Detect which cell encompasses the target text, then output its [X, Y] center coordinate. 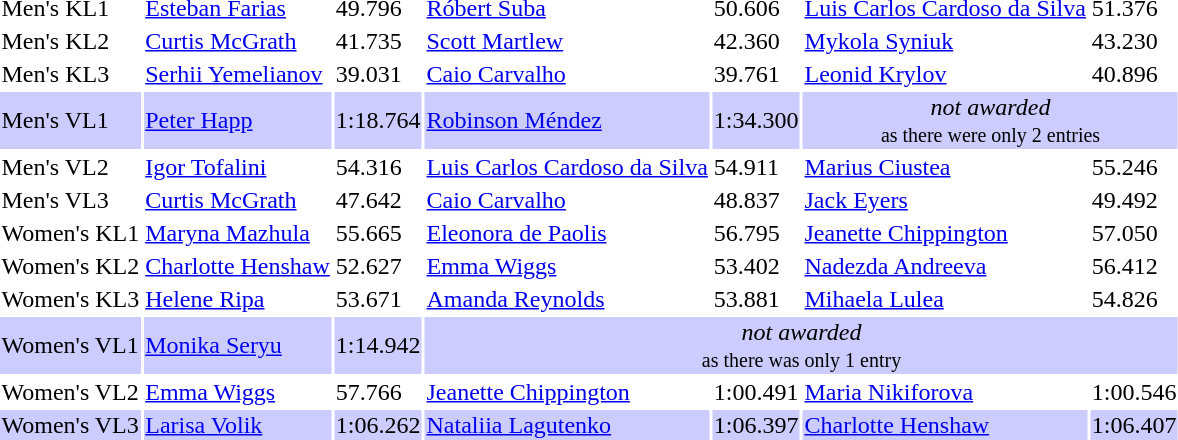
Robinson Méndez [567, 120]
54.826 [1134, 299]
Mihaela Lulea [945, 299]
1:06.407 [1134, 425]
Men's KL2 [70, 41]
Amanda Reynolds [567, 299]
52.627 [378, 266]
39.761 [756, 74]
1:00.546 [1134, 392]
54.316 [378, 167]
Igor Tofalini [238, 167]
53.881 [756, 299]
Maryna Mazhula [238, 233]
Men's VL3 [70, 200]
53.671 [378, 299]
Jack Eyers [945, 200]
Women's VL3 [70, 425]
42.360 [756, 41]
57.050 [1134, 233]
1:34.300 [756, 120]
47.642 [378, 200]
Nataliia Lagutenko [567, 425]
Men's VL2 [70, 167]
Serhii Yemelianov [238, 74]
40.896 [1134, 74]
Larisa Volik [238, 425]
56.795 [756, 233]
55.246 [1134, 167]
43.230 [1134, 41]
Women's KL3 [70, 299]
1:00.491 [756, 392]
39.031 [378, 74]
not awardedas there were only 2 entries [990, 120]
Women's VL1 [70, 346]
Men's VL1 [70, 120]
Women's KL2 [70, 266]
Eleonora de Paolis [567, 233]
Nadezda Andreeva [945, 266]
not awardedas there was only 1 entry [802, 346]
Leonid Krylov [945, 74]
1:06.262 [378, 425]
1:14.942 [378, 346]
49.492 [1134, 200]
41.735 [378, 41]
Peter Happ [238, 120]
56.412 [1134, 266]
Maria Nikiforova [945, 392]
1:06.397 [756, 425]
Men's KL3 [70, 74]
Monika Seryu [238, 346]
54.911 [756, 167]
57.766 [378, 392]
1:18.764 [378, 120]
Scott Martlew [567, 41]
55.665 [378, 233]
Women's KL1 [70, 233]
48.837 [756, 200]
53.402 [756, 266]
Women's VL2 [70, 392]
Luis Carlos Cardoso da Silva [567, 167]
Mykola Syniuk [945, 41]
Marius Ciustea [945, 167]
Helene Ripa [238, 299]
